Pinpoint the cell where the given text exists, returning its [X, Y] midpoint coordinate. 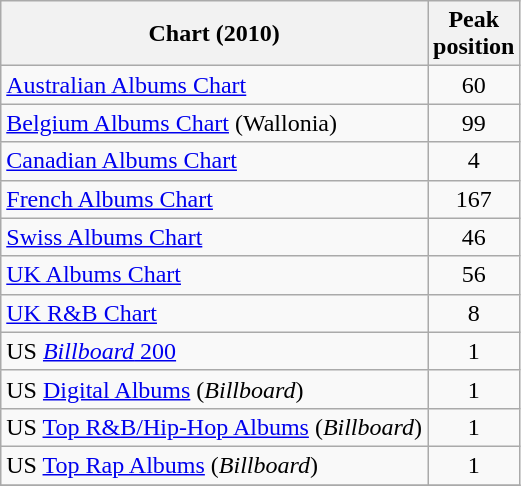
French Albums Chart [214, 199]
56 [474, 275]
US Top R&B/Hip-Hop Albums (Billboard) [214, 427]
Peakposition [474, 34]
99 [474, 123]
60 [474, 85]
Belgium Albums Chart (Wallonia) [214, 123]
UK R&B Chart [214, 313]
UK Albums Chart [214, 275]
US Top Rap Albums (Billboard) [214, 465]
Chart (2010) [214, 34]
Australian Albums Chart [214, 85]
US Billboard 200 [214, 351]
4 [474, 161]
Canadian Albums Chart [214, 161]
167 [474, 199]
US Digital Albums (Billboard) [214, 389]
8 [474, 313]
46 [474, 237]
Swiss Albums Chart [214, 237]
